Extract the (X, Y) coordinate from the center of the cell holding the provided text.  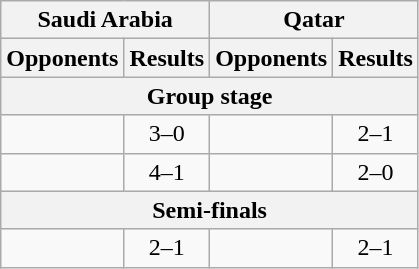
3–0 (167, 134)
Saudi Arabia (106, 20)
2–0 (376, 172)
Qatar (314, 20)
Semi-finals (210, 210)
Group stage (210, 96)
4–1 (167, 172)
